For the text-containing cell, return its midpoint in (x, y) coordinate format. 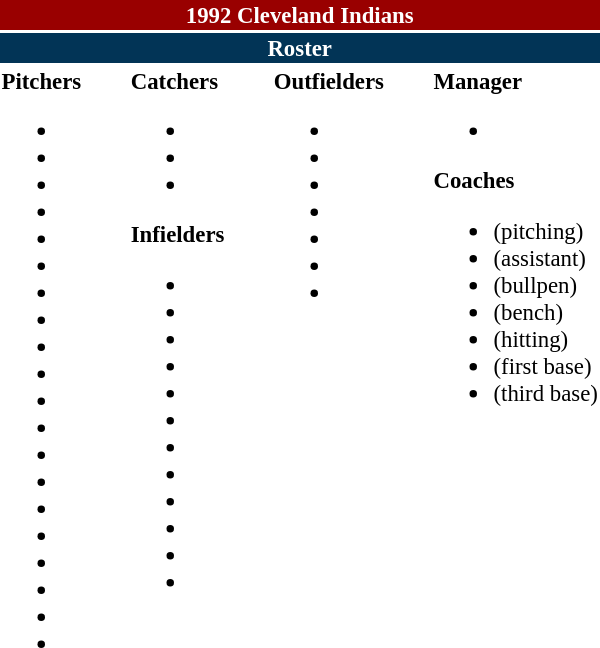
Roster (300, 48)
1992 Cleveland Indians (300, 15)
